Return (x, y) of the center of cell containing provided text 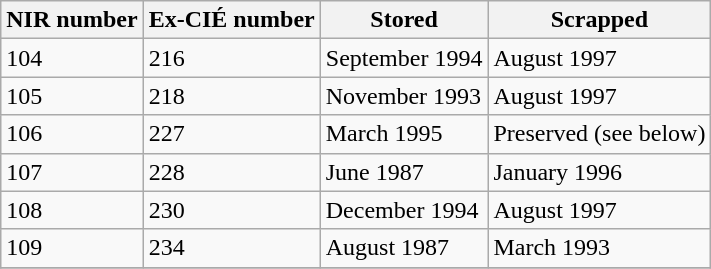
March 1993 (600, 248)
November 1993 (404, 96)
January 1996 (600, 172)
December 1994 (404, 210)
Preserved (see below) (600, 134)
228 (232, 172)
March 1995 (404, 134)
107 (72, 172)
109 (72, 248)
Scrapped (600, 20)
108 (72, 210)
Stored (404, 20)
234 (232, 248)
Ex-CIÉ number (232, 20)
August 1987 (404, 248)
105 (72, 96)
216 (232, 58)
104 (72, 58)
106 (72, 134)
September 1994 (404, 58)
June 1987 (404, 172)
227 (232, 134)
230 (232, 210)
NIR number (72, 20)
218 (232, 96)
